Return the [x, y] coordinate for the center point of the cell that contains the specified text.  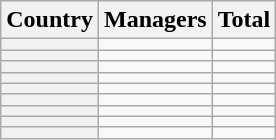
Country [50, 20]
Total [244, 20]
Managers [155, 20]
